Return the [x, y] coordinate for the center point of the cell that contains the specified text.  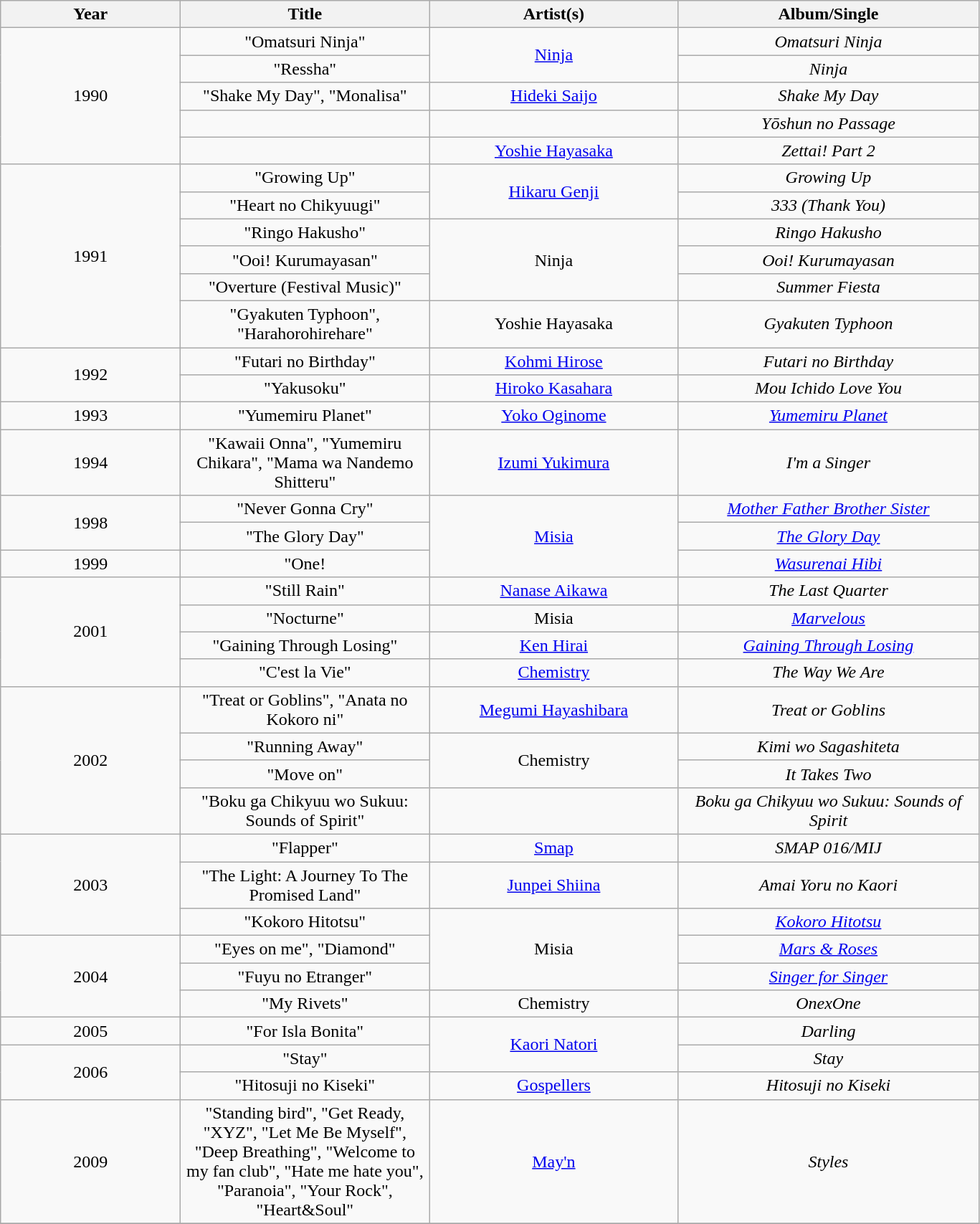
1992 [90, 374]
1990 [90, 96]
Mars & Roses [829, 949]
The Last Quarter [829, 591]
1991 [90, 255]
I'm a Singer [829, 462]
SMAP 016/MIJ [829, 848]
1993 [90, 416]
Kimi wo Sagashiteta [829, 746]
Mou Ichido Love You [829, 389]
"Running Away" [305, 746]
"Omatsuri Ninja" [305, 42]
"Nocturne" [305, 618]
Kohmi Hirose [553, 361]
"Overture (Festival Music)" [305, 287]
Artist(s) [553, 14]
Shake My Day [829, 96]
"The Light: A Journey To The Promised Land" [305, 885]
2009 [90, 1162]
Futari no Birthday [829, 361]
2005 [90, 1031]
"Gyakuten Typhoon", "Harahorohirehare" [305, 324]
Hikaru Genji [553, 191]
2001 [90, 632]
"Kokoro Hitotsu" [305, 922]
"Fuyu no Etranger" [305, 977]
Kokoro Hitotsu [829, 922]
The Way We Are [829, 673]
Megumi Hayashibara [553, 710]
1998 [90, 523]
Gaining Through Losing [829, 645]
Ken Hirai [553, 645]
"Ooi! Kurumayasan" [305, 260]
Mother Father Brother Sister [829, 509]
Nanase Aikawa [553, 591]
Gospellers [553, 1086]
Title [305, 14]
"C'est la Vie" [305, 673]
Amai Yoru no Kaori [829, 885]
"Heart no Chikyuugi" [305, 205]
"Still Rain" [305, 591]
"Kawaii Onna", "Yumemiru Chikara", "Mama wa Nandemo Shitteru" [305, 462]
"Treat or Goblins", "Anata no Kokoro ni" [305, 710]
Year [90, 14]
Singer for Singer [829, 977]
Hideki Saijo [553, 96]
Izumi Yukimura [553, 462]
Yōshun no Passage [829, 123]
2004 [90, 977]
May'n [553, 1162]
2002 [90, 760]
"One! [305, 564]
"Stay" [305, 1058]
Yoko Oginome [553, 416]
Summer Fiesta [829, 287]
Smap [553, 848]
"Hitosuji no Kiseki" [305, 1086]
Hiroko Kasahara [553, 389]
"For Isla Bonita" [305, 1031]
"Move on" [305, 774]
"Yakusoku" [305, 389]
333 (Thank You) [829, 205]
Junpei Shiina [553, 885]
"Never Gonna Cry" [305, 509]
1994 [90, 462]
Zettai! Part 2 [829, 151]
Marvelous [829, 618]
Kaori Natori [553, 1045]
"Gaining Through Losing" [305, 645]
Yumemiru Planet [829, 416]
Omatsuri Ninja [829, 42]
"Flapper" [305, 848]
Treat or Goblins [829, 710]
"Shake My Day", "Monalisa" [305, 96]
Hitosuji no Kiseki [829, 1086]
1999 [90, 564]
Growing Up [829, 178]
"Ressha" [305, 69]
"Ringo Hakusho" [305, 232]
Gyakuten Typhoon [829, 324]
"The Glory Day" [305, 536]
Wasurenai Hibi [829, 564]
Boku ga Chikyuu wo Sukuu: Sounds of Spirit [829, 810]
Album/Single [829, 14]
"Boku ga Chikyuu wo Sukuu: Sounds of Spirit" [305, 810]
OnexOne [829, 1004]
"Growing Up" [305, 178]
The Glory Day [829, 536]
"My Rivets" [305, 1004]
"Futari no Birthday" [305, 361]
Stay [829, 1058]
2006 [90, 1072]
Ringo Hakusho [829, 232]
"Yumemiru Planet" [305, 416]
"Eyes on me", "Diamond" [305, 949]
2003 [90, 885]
Ooi! Kurumayasan [829, 260]
Styles [829, 1162]
Darling [829, 1031]
It Takes Two [829, 774]
